Determine the (X, Y) coordinate at the center of the cell enclosing the given text.  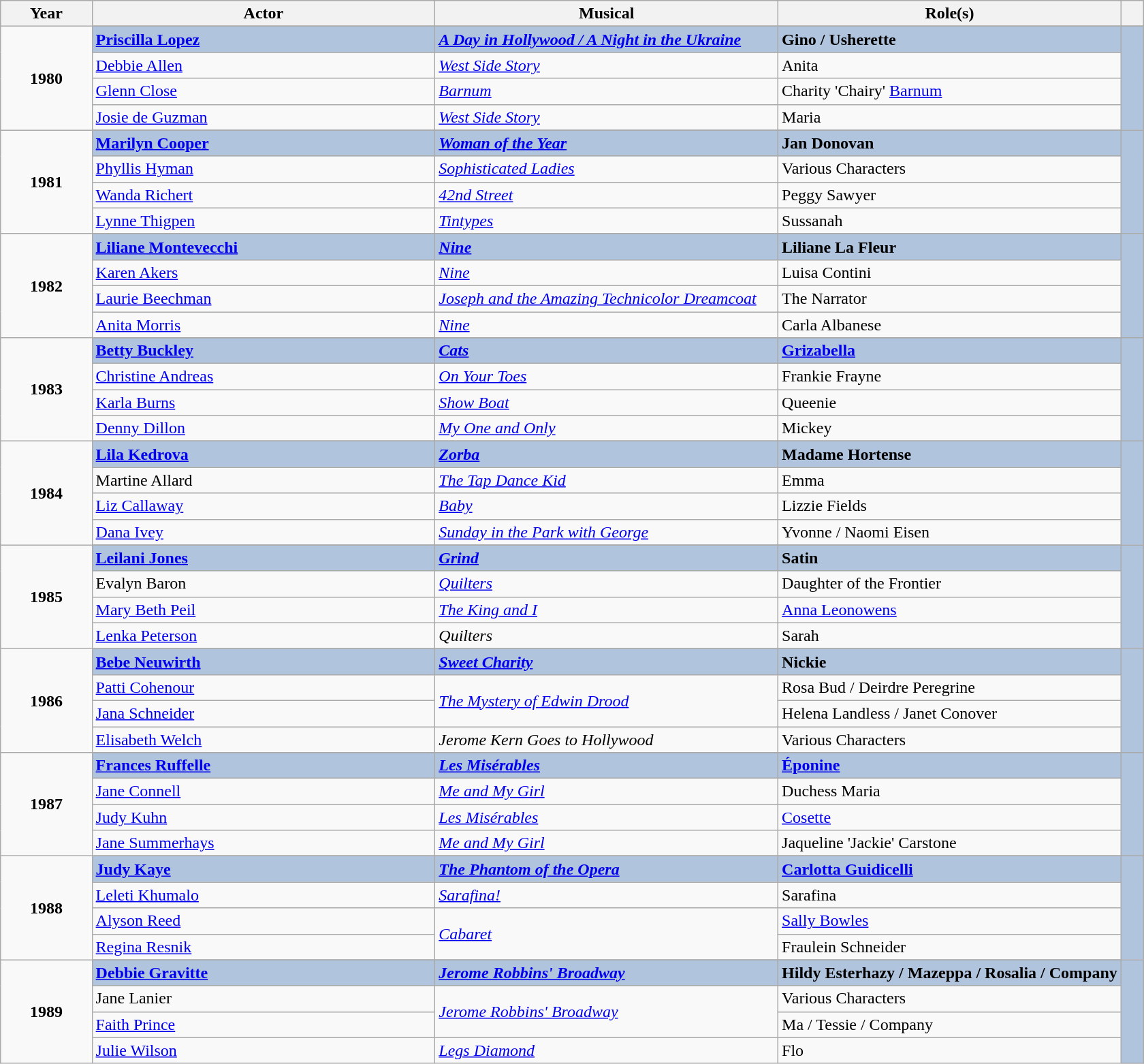
1986 (46, 700)
Satin (950, 558)
The Narrator (950, 298)
Tintypes (607, 221)
Barnum (607, 91)
Jaqueline 'Jackie' Carstone (950, 843)
My One and Only (607, 428)
Liz Callaway (264, 506)
Marilyn Cooper (264, 143)
Liliane La Fleur (950, 247)
Sarafina! (607, 895)
Sunday in the Park with George (607, 532)
1980 (46, 78)
Joseph and the Amazing Technicolor Dreamcoat (607, 298)
Elisabeth Welch (264, 739)
Show Boat (607, 403)
1987 (46, 804)
Jerome Kern Goes to Hollywood (607, 739)
Frances Ruffelle (264, 766)
Alyson Reed (264, 921)
Judy Kaye (264, 869)
Patti Cohenour (264, 687)
Debbie Allen (264, 65)
Mary Beth Peil (264, 610)
Sarafina (950, 895)
Ma / Tessie / Company (950, 1024)
1988 (46, 908)
Josie de Guzman (264, 117)
Martine Allard (264, 480)
The Mystery of Edwin Drood (607, 700)
1984 (46, 493)
Luisa Contini (950, 272)
Flo (950, 1050)
Karen Akers (264, 272)
1983 (46, 390)
Queenie (950, 403)
Jane Summerhays (264, 843)
Wanda Richert (264, 195)
1981 (46, 182)
Cats (607, 351)
Actor (264, 14)
Nickie (950, 661)
Mickey (950, 428)
1985 (46, 597)
Rosa Bud / Deirdre Peregrine (950, 687)
Yvonne / Naomi Eisen (950, 532)
Lizzie Fields (950, 506)
Priscilla Lopez (264, 40)
Christine Andreas (264, 377)
Legs Diamond (607, 1050)
Gino / Usherette (950, 40)
Frankie Frayne (950, 377)
Debbie Gravitte (264, 973)
Daughter of the Frontier (950, 584)
Dana Ivey (264, 532)
Maria (950, 117)
Duchess Maria (950, 792)
Julie Wilson (264, 1050)
Peggy Sawyer (950, 195)
Anita Morris (264, 325)
Grind (607, 558)
Laurie Beechman (264, 298)
Carla Albanese (950, 325)
Karla Burns (264, 403)
Jane Lanier (264, 999)
The Phantom of the Opera (607, 869)
Phyllis Hyman (264, 169)
Lenka Peterson (264, 636)
Bebe Neuwirth (264, 661)
Lila Kedrova (264, 454)
Liliane Montevecchi (264, 247)
Betty Buckley (264, 351)
Year (46, 14)
42nd Street (607, 195)
Emma (950, 480)
Carlotta Guidicelli (950, 869)
Éponine (950, 766)
Grizabella (950, 351)
Cosette (950, 817)
Woman of the Year (607, 143)
Leilani Jones (264, 558)
Musical (607, 14)
Sarah (950, 636)
Regina Resnik (264, 947)
Judy Kuhn (264, 817)
Jan Donovan (950, 143)
Leleti Khumalo (264, 895)
Jana Schneider (264, 713)
1989 (46, 1012)
The Tap Dance Kid (607, 480)
Anita (950, 65)
Baby (607, 506)
1982 (46, 285)
Sally Bowles (950, 921)
Glenn Close (264, 91)
Hildy Esterhazy / Mazeppa / Rosalia / Company (950, 973)
Fraulein Schneider (950, 947)
Cabaret (607, 934)
Evalyn Baron (264, 584)
Charity 'Chairy' Barnum (950, 91)
Sweet Charity (607, 661)
On Your Toes (607, 377)
Sussanah (950, 221)
Madame Hortense (950, 454)
Lynne Thigpen (264, 221)
A Day in Hollywood / A Night in the Ukraine (607, 40)
The King and I (607, 610)
Anna Leonowens (950, 610)
Helena Landless / Janet Conover (950, 713)
Jane Connell (264, 792)
Faith Prince (264, 1024)
Denny Dillon (264, 428)
Role(s) (950, 14)
Zorba (607, 454)
Sophisticated Ladies (607, 169)
